Return [x, y] of the center of cell containing provided text 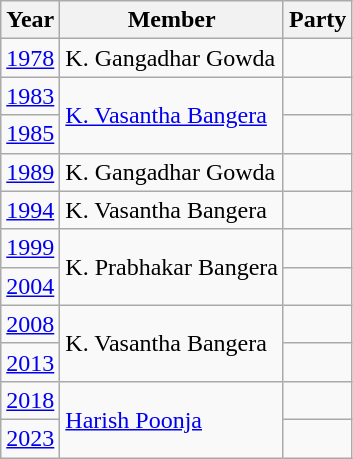
Member [172, 20]
Party [317, 20]
K. Prabhakar Bangera [172, 267]
1985 [30, 134]
1999 [30, 248]
1978 [30, 58]
2023 [30, 438]
Year [30, 20]
1983 [30, 96]
2018 [30, 400]
Harish Poonja [172, 419]
1989 [30, 172]
2013 [30, 362]
2004 [30, 286]
2008 [30, 324]
1994 [30, 210]
